Search for the cell housing the specified text and yield its [x, y] center coordinate. 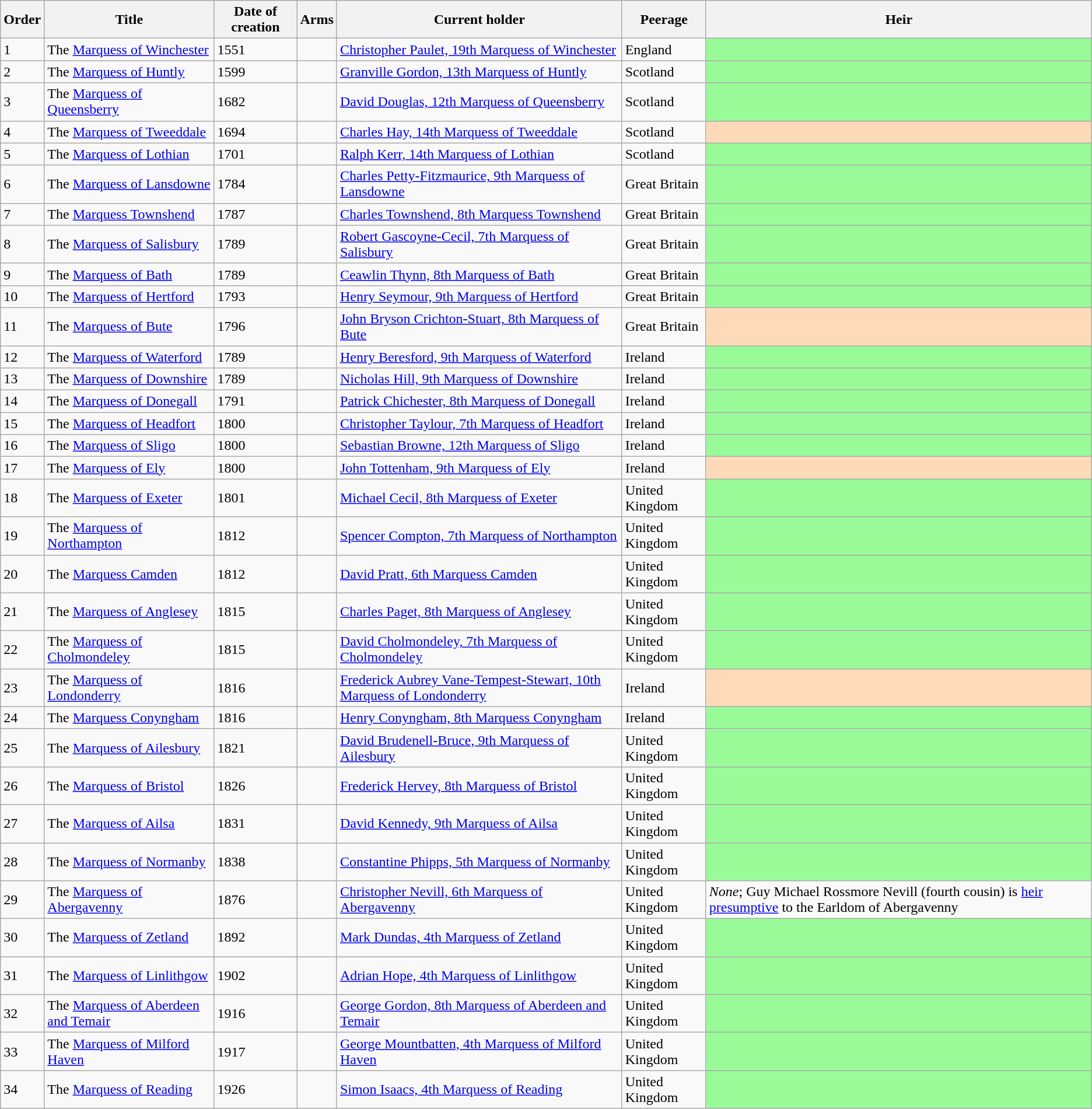
The Marquess of Lothian [129, 154]
The Marquess of Normanby [129, 861]
1892 [256, 938]
9 [22, 274]
15 [22, 424]
1838 [256, 861]
The Marquess of Hertford [129, 296]
1784 [256, 184]
The Marquess of Lansdowne [129, 184]
David Douglas, 12th Marquess of Queensberry [480, 102]
2 [22, 72]
18 [22, 498]
The Marquess of Sligo [129, 446]
Frederick Aubrey Vane-Tempest-Stewart, 10th Marquess of Londonderry [480, 687]
11 [22, 327]
7 [22, 214]
The Marquess of Aberdeen and Temair [129, 1014]
Charles Paget, 8th Marquess of Anglesey [480, 611]
Ceawlin Thynn, 8th Marquess of Bath [480, 274]
Charles Petty-Fitzmaurice, 9th Marquess of Lansdowne [480, 184]
David Pratt, 6th Marquess Camden [480, 574]
The Marquess of Milford Haven [129, 1051]
1916 [256, 1014]
Date of creation [256, 20]
1694 [256, 132]
Mark Dundas, 4th Marquess of Zetland [480, 938]
1796 [256, 327]
The Marquess Camden [129, 574]
The Marquess of Waterford [129, 356]
The Marquess of Bath [129, 274]
1551 [256, 50]
David Cholmondeley, 7th Marquess of Cholmondeley [480, 650]
The Marquess of Linlithgow [129, 975]
Sebastian Browne, 12th Marquess of Sligo [480, 446]
20 [22, 574]
3 [22, 102]
Henry Beresford, 9th Marquess of Waterford [480, 356]
16 [22, 446]
The Marquess Townshend [129, 214]
Henry Conyngham, 8th Marquess Conyngham [480, 718]
25 [22, 748]
Adrian Hope, 4th Marquess of Linlithgow [480, 975]
1701 [256, 154]
1821 [256, 748]
The Marquess of Queensberry [129, 102]
The Marquess of Zetland [129, 938]
The Marquess of Bute [129, 327]
29 [22, 900]
Charles Townshend, 8th Marquess Townshend [480, 214]
The Marquess of Northampton [129, 536]
10 [22, 296]
1793 [256, 296]
The Marquess of Huntly [129, 72]
21 [22, 611]
The Marquess of Londonderry [129, 687]
Robert Gascoyne-Cecil, 7th Marquess of Salisbury [480, 244]
26 [22, 785]
13 [22, 379]
Henry Seymour, 9th Marquess of Hertford [480, 296]
Nicholas Hill, 9th Marquess of Downshire [480, 379]
12 [22, 356]
1682 [256, 102]
The Marquess Conyngham [129, 718]
1826 [256, 785]
Heir [898, 20]
The Marquess of Winchester [129, 50]
Current holder [480, 20]
Peerage [664, 20]
George Mountbatten, 4th Marquess of Milford Haven [480, 1051]
33 [22, 1051]
Ralph Kerr, 14th Marquess of Lothian [480, 154]
The Marquess of Ailsa [129, 824]
1599 [256, 72]
John Tottenham, 9th Marquess of Ely [480, 468]
George Gordon, 8th Marquess of Aberdeen and Temair [480, 1014]
Order [22, 20]
Patrick Chichester, 8th Marquess of Donegall [480, 401]
1876 [256, 900]
Arms [317, 20]
John Bryson Crichton-Stuart, 8th Marquess of Bute [480, 327]
Simon Isaacs, 4th Marquess of Reading [480, 1090]
Granville Gordon, 13th Marquess of Huntly [480, 72]
4 [22, 132]
The Marquess of Donegall [129, 401]
The Marquess of Downshire [129, 379]
Christopher Paulet, 19th Marquess of Winchester [480, 50]
The Marquess of Reading [129, 1090]
David Kennedy, 9th Marquess of Ailsa [480, 824]
19 [22, 536]
Frederick Hervey, 8th Marquess of Bristol [480, 785]
1787 [256, 214]
The Marquess of Ely [129, 468]
The Marquess of Cholmondeley [129, 650]
1917 [256, 1051]
30 [22, 938]
The Marquess of Tweeddale [129, 132]
6 [22, 184]
27 [22, 824]
17 [22, 468]
24 [22, 718]
The Marquess of Bristol [129, 785]
14 [22, 401]
Michael Cecil, 8th Marquess of Exeter [480, 498]
28 [22, 861]
5 [22, 154]
The Marquess of Exeter [129, 498]
The Marquess of Anglesey [129, 611]
1831 [256, 824]
1791 [256, 401]
Charles Hay, 14th Marquess of Tweeddale [480, 132]
The Marquess of Headfort [129, 424]
1 [22, 50]
34 [22, 1090]
Constantine Phipps, 5th Marquess of Normanby [480, 861]
The Marquess of Abergavenny [129, 900]
1902 [256, 975]
1926 [256, 1090]
23 [22, 687]
The Marquess of Ailesbury [129, 748]
England [664, 50]
None; Guy Michael Rossmore Nevill (fourth cousin) is heir presumptive to the Earldom of Abergavenny [898, 900]
Spencer Compton, 7th Marquess of Northampton [480, 536]
32 [22, 1014]
22 [22, 650]
The Marquess of Salisbury [129, 244]
31 [22, 975]
1801 [256, 498]
Title [129, 20]
8 [22, 244]
Christopher Taylour, 7th Marquess of Headfort [480, 424]
David Brudenell-Bruce, 9th Marquess of Ailesbury [480, 748]
Christopher Nevill, 6th Marquess of Abergavenny [480, 900]
